Output the [X, Y] coordinate of the center of the cell containing the given text.  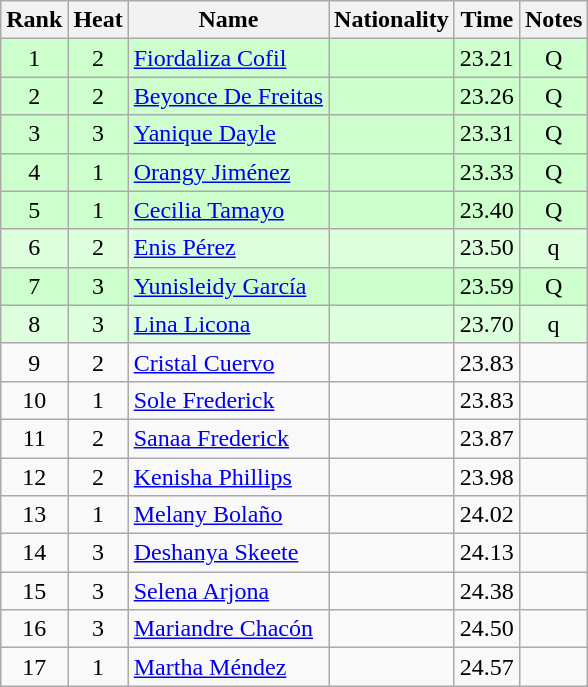
Mariandre Chacón [228, 629]
9 [34, 362]
Yanique Dayle [228, 134]
7 [34, 286]
Selena Arjona [228, 591]
Yunisleidy García [228, 286]
23.59 [486, 286]
Sole Frederick [228, 400]
Deshanya Skeete [228, 553]
10 [34, 400]
Lina Licona [228, 324]
13 [34, 515]
23.98 [486, 477]
23.33 [486, 172]
Beyonce De Freitas [228, 96]
Enis Pérez [228, 248]
Kenisha Phillips [228, 477]
Time [486, 20]
23.40 [486, 210]
Martha Méndez [228, 667]
24.13 [486, 553]
Cecilia Tamayo [228, 210]
4 [34, 172]
17 [34, 667]
23.87 [486, 438]
Notes [553, 20]
23.31 [486, 134]
Sanaa Frederick [228, 438]
Fiordaliza Cofil [228, 58]
23.26 [486, 96]
15 [34, 591]
24.38 [486, 591]
24.02 [486, 515]
Orangy Jiménez [228, 172]
6 [34, 248]
14 [34, 553]
24.50 [486, 629]
23.21 [486, 58]
23.70 [486, 324]
16 [34, 629]
24.57 [486, 667]
Heat [98, 20]
23.50 [486, 248]
Rank [34, 20]
5 [34, 210]
Melany Bolaño [228, 515]
Name [228, 20]
Nationality [392, 20]
11 [34, 438]
Cristal Cuervo [228, 362]
8 [34, 324]
12 [34, 477]
